For the text-containing cell, return its midpoint in (X, Y) coordinate format. 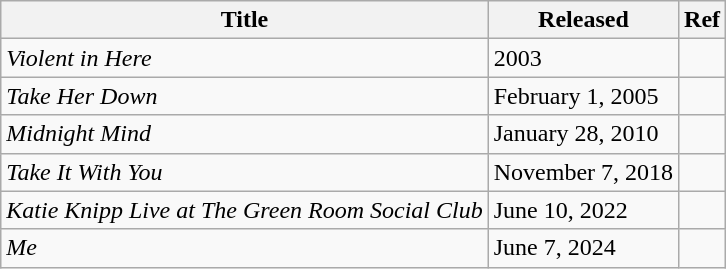
2003 (583, 58)
February 1, 2005 (583, 96)
Me (244, 248)
Ref (702, 20)
January 28, 2010 (583, 134)
Released (583, 20)
Midnight Mind (244, 134)
November 7, 2018 (583, 172)
June 7, 2024 (583, 248)
Violent in Here (244, 58)
Take Her Down (244, 96)
Katie Knipp Live at The Green Room Social Club (244, 210)
Title (244, 20)
June 10, 2022 (583, 210)
Take It With You (244, 172)
